Return the [X, Y] coordinate for the center point of the cell that contains the specified text.  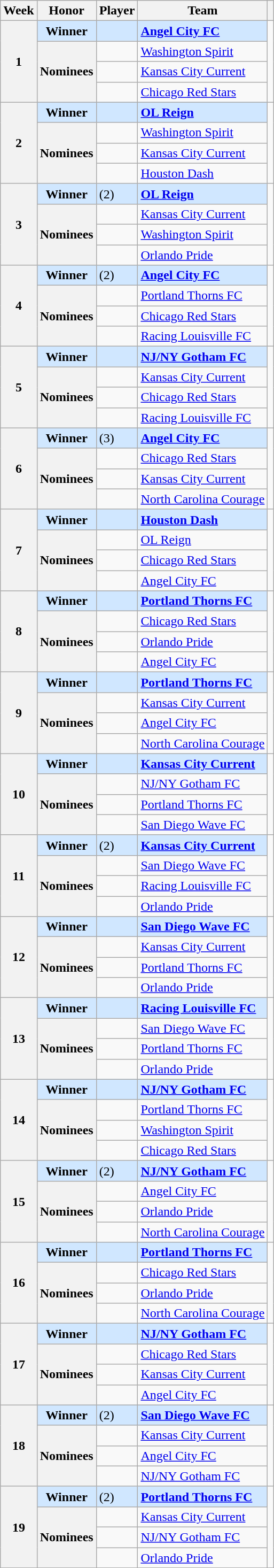
14 [19, 1120]
9 [19, 713]
7 [19, 550]
10 [19, 794]
Player [117, 11]
19 [19, 1527]
8 [19, 632]
5 [19, 387]
(3) [117, 438]
11 [19, 875]
Week [19, 11]
2 [19, 143]
1 [19, 62]
13 [19, 1039]
17 [19, 1364]
4 [19, 306]
12 [19, 957]
16 [19, 1283]
Honor [66, 11]
3 [19, 224]
Team [203, 11]
15 [19, 1201]
18 [19, 1446]
6 [19, 468]
